Find where the given text appears and provide that cell's center as [X, Y] coordinate. 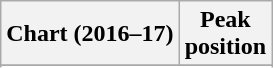
Chart (2016–17) [90, 34]
Peakposition [225, 34]
